For the text-containing cell, return its midpoint in [x, y] coordinate format. 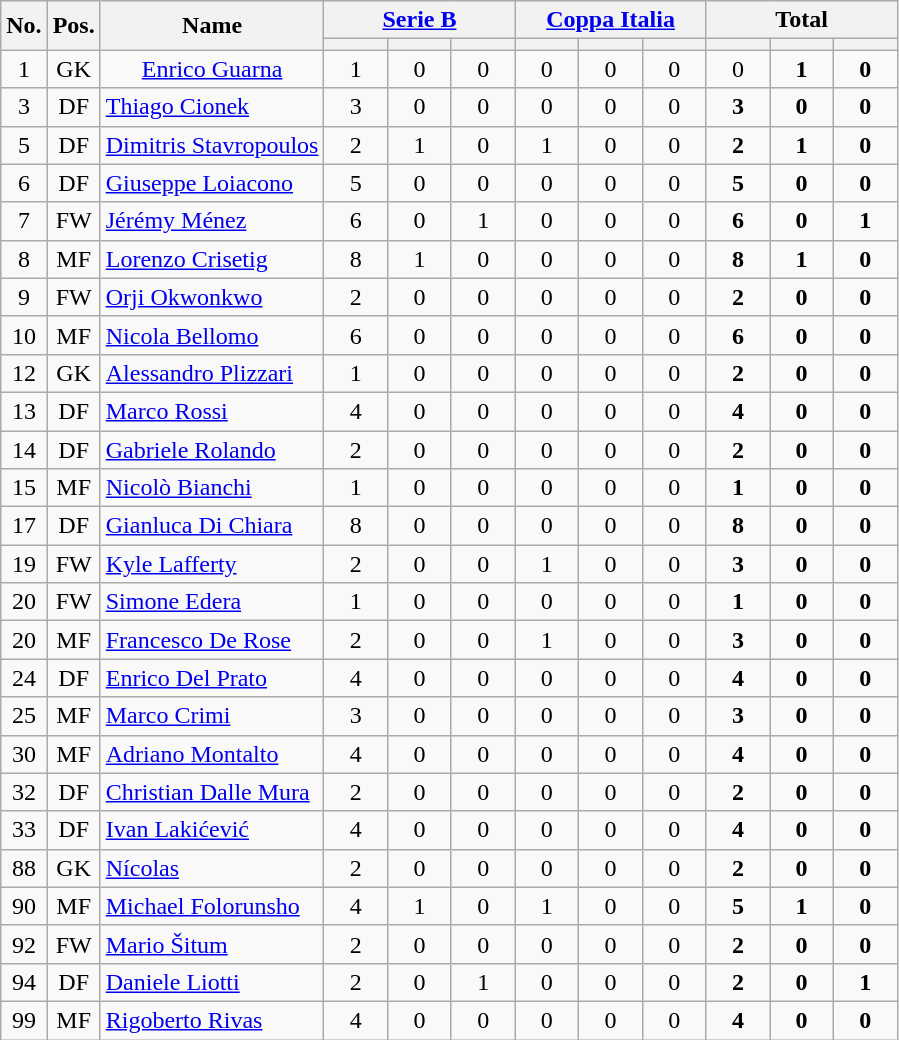
Pos. [74, 26]
14 [24, 449]
Ivan Lakićević [212, 830]
Gianluca Di Chiara [212, 526]
Nicola Bellomo [212, 335]
90 [24, 906]
Serie B [420, 20]
92 [24, 944]
Name [212, 26]
Nicolò Bianchi [212, 488]
32 [24, 792]
88 [24, 868]
94 [24, 982]
30 [24, 754]
Enrico Del Prato [212, 678]
24 [24, 678]
Lorenzo Crisetig [212, 259]
Thiago Cionek [212, 107]
12 [24, 373]
Adriano Montalto [212, 754]
10 [24, 335]
Enrico Guarna [212, 69]
Christian Dalle Mura [212, 792]
Daniele Liotti [212, 982]
13 [24, 411]
Marco Crimi [212, 716]
Alessandro Plizzari [212, 373]
17 [24, 526]
Coppa Italia [610, 20]
33 [24, 830]
Orji Okwonkwo [212, 297]
25 [24, 716]
Gabriele Rolando [212, 449]
Kyle Lafferty [212, 564]
9 [24, 297]
Dimitris Stavropoulos [212, 145]
Jérémy Ménez [212, 221]
Michael Folorunsho [212, 906]
Mario Šitum [212, 944]
Marco Rossi [212, 411]
19 [24, 564]
15 [24, 488]
Total [802, 20]
Rigoberto Rivas [212, 1020]
99 [24, 1020]
Nícolas [212, 868]
Francesco De Rose [212, 640]
No. [24, 26]
Giuseppe Loiacono [212, 183]
7 [24, 221]
Simone Edera [212, 602]
